Return the (X, Y) coordinate for the center point of the cell that contains the specified text.  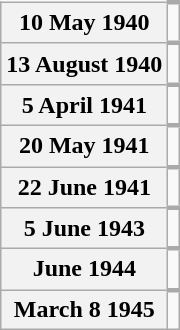
10 May 1940 (84, 22)
13 August 1940 (84, 64)
5 June 1943 (84, 228)
June 1944 (84, 270)
March 8 1945 (84, 310)
5 April 1941 (84, 104)
20 May 1941 (84, 146)
22 June 1941 (84, 186)
